Determine the (X, Y) coordinate at the center of the cell enclosing the given text.  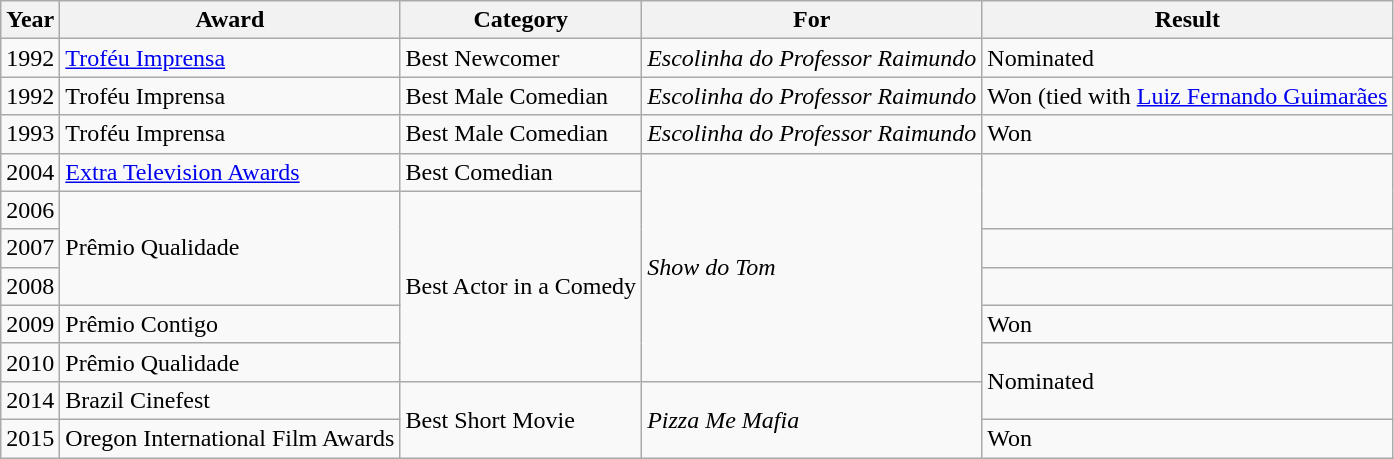
2004 (30, 172)
2015 (30, 438)
Best Short Movie (521, 419)
Award (230, 20)
Best Actor in a Comedy (521, 286)
Won (tied with Luiz Fernando Guimarães (1188, 96)
Prêmio Contigo (230, 324)
1993 (30, 134)
Category (521, 20)
2010 (30, 362)
2007 (30, 248)
For (812, 20)
2008 (30, 286)
Oregon International Film Awards (230, 438)
Pizza Me Mafia (812, 419)
Show do Tom (812, 267)
2006 (30, 210)
Best Newcomer (521, 58)
Best Comedian (521, 172)
Brazil Cinefest (230, 400)
2014 (30, 400)
Result (1188, 20)
2009 (30, 324)
Year (30, 20)
Extra Television Awards (230, 172)
